Provide the [X, Y] coordinate of the cell's center where the given text is located.  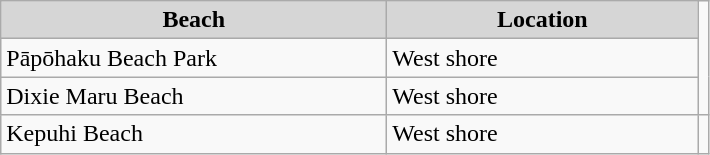
Dixie Maru Beach [194, 96]
Pāpōhaku Beach Park [194, 58]
Location [542, 20]
Beach [194, 20]
Kepuhi Beach [194, 134]
